Detect which cell encompasses the target text, then output its [x, y] center coordinate. 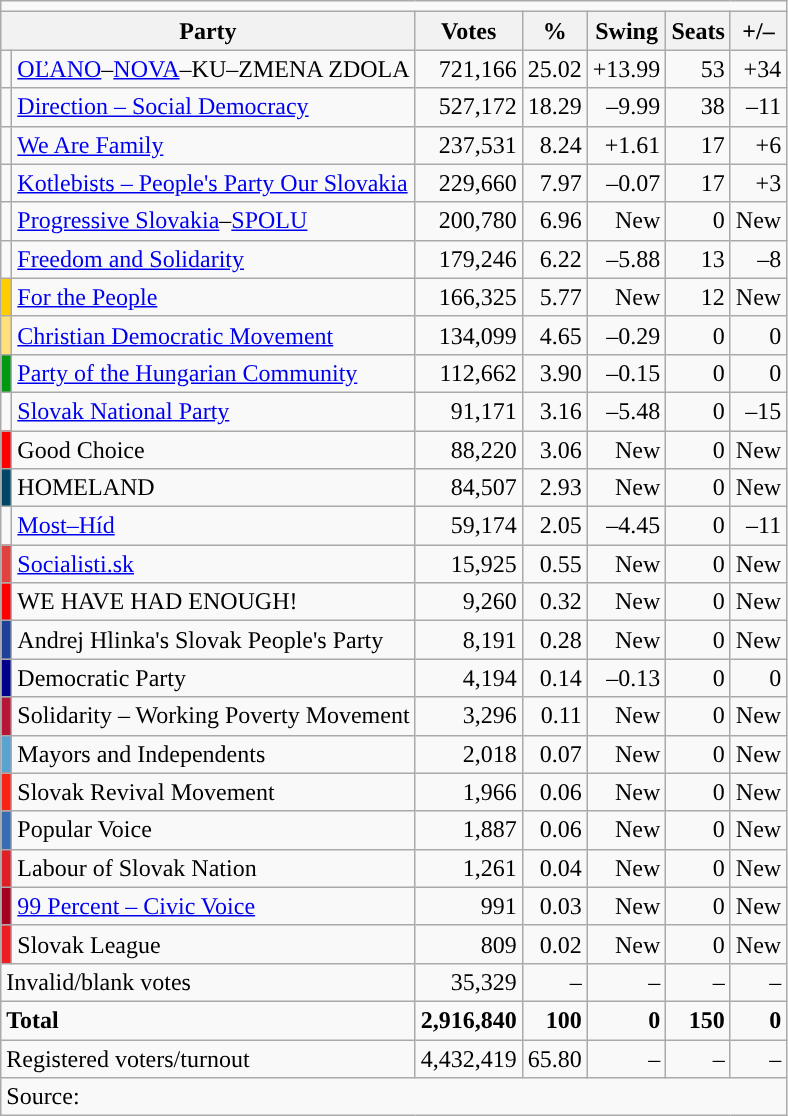
2.93 [554, 488]
7.97 [554, 183]
2,916,840 [468, 1020]
0.04 [554, 868]
Freedom and Solidarity [214, 259]
0.02 [554, 944]
237,531 [468, 145]
Good Choice [214, 449]
We Are Family [214, 145]
% [554, 31]
8.24 [554, 145]
–0.29 [626, 335]
0.11 [554, 716]
0.28 [554, 640]
–9.99 [626, 107]
+3 [758, 183]
3.06 [554, 449]
Party of the Hungarian Community [214, 373]
Direction – Social Democracy [214, 107]
WE HAVE HAD ENOUGH! [214, 602]
200,780 [468, 221]
99 Percent – Civic Voice [214, 906]
12 [698, 297]
Invalid/blank votes [208, 982]
Democratic Party [214, 678]
15,925 [468, 564]
Slovak Revival Movement [214, 792]
112,662 [468, 373]
Party [208, 31]
18.29 [554, 107]
4,432,419 [468, 1059]
91,171 [468, 411]
100 [554, 1020]
13 [698, 259]
166,325 [468, 297]
–0.13 [626, 678]
2,018 [468, 754]
35,329 [468, 982]
Swing [626, 31]
Total [208, 1020]
Popular Voice [214, 830]
527,172 [468, 107]
4,194 [468, 678]
5.77 [554, 297]
65.80 [554, 1059]
–15 [758, 411]
Solidarity – Working Poverty Movement [214, 716]
0.32 [554, 602]
991 [468, 906]
25.02 [554, 69]
88,220 [468, 449]
0.14 [554, 678]
6.22 [554, 259]
Seats [698, 31]
150 [698, 1020]
Registered voters/turnout [208, 1059]
Mayors and Independents [214, 754]
1,966 [468, 792]
0.07 [554, 754]
Slovak National Party [214, 411]
–0.15 [626, 373]
179,246 [468, 259]
0.55 [554, 564]
–0.07 [626, 183]
1,261 [468, 868]
6.96 [554, 221]
Christian Democratic Movement [214, 335]
–5.88 [626, 259]
–4.45 [626, 526]
3.16 [554, 411]
+6 [758, 145]
721,166 [468, 69]
HOMELAND [214, 488]
134,099 [468, 335]
Andrej Hlinka's Slovak People's Party [214, 640]
+1.61 [626, 145]
3,296 [468, 716]
Source: [394, 1097]
59,174 [468, 526]
OĽANO–NOVA–KU–ZMENA ZDOLA [214, 69]
For the People [214, 297]
8,191 [468, 640]
809 [468, 944]
84,507 [468, 488]
Progressive Slovakia–SPOLU [214, 221]
–8 [758, 259]
53 [698, 69]
1,887 [468, 830]
Slovak League [214, 944]
Socialisti.sk [214, 564]
+34 [758, 69]
38 [698, 107]
4.65 [554, 335]
0.03 [554, 906]
Labour of Slovak Nation [214, 868]
Votes [468, 31]
9,260 [468, 602]
–5.48 [626, 411]
Most–Híd [214, 526]
+13.99 [626, 69]
Kotlebists – People's Party Our Slovakia [214, 183]
229,660 [468, 183]
3.90 [554, 373]
+/– [758, 31]
2.05 [554, 526]
